Scan for the cell matching the given text and deliver its [x, y] coordinate at center. 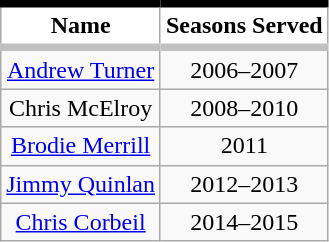
Andrew Turner [81, 68]
2006–2007 [244, 68]
Name [81, 26]
Chris McElroy [81, 108]
Jimmy Quinlan [81, 184]
Brodie Merrill [81, 146]
Chris Corbeil [81, 222]
2008–2010 [244, 108]
2011 [244, 146]
Seasons Served [244, 26]
2012–2013 [244, 184]
2014–2015 [244, 222]
